Extract the [X, Y] coordinate from the center of the cell holding the provided text.  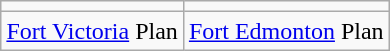
Fort Victoria Plan [92, 31]
Fort Edmonton Plan [286, 31]
